Scan for the cell matching the given text and deliver its (X, Y) coordinate at center. 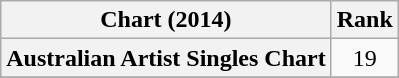
Chart (2014) (166, 20)
19 (364, 58)
Australian Artist Singles Chart (166, 58)
Rank (364, 20)
